Determine the [X, Y] coordinate at the center of the cell enclosing the given text.  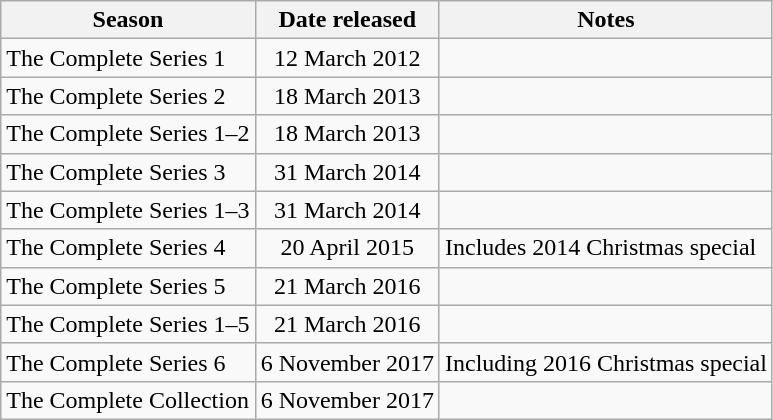
The Complete Series 2 [128, 96]
The Complete Series 3 [128, 172]
The Complete Series 1–2 [128, 134]
12 March 2012 [347, 58]
The Complete Series 6 [128, 362]
Includes 2014 Christmas special [606, 248]
Including 2016 Christmas special [606, 362]
The Complete Series 1–3 [128, 210]
The Complete Series 1–5 [128, 324]
Notes [606, 20]
The Complete Collection [128, 400]
Date released [347, 20]
The Complete Series 4 [128, 248]
The Complete Series 5 [128, 286]
Season [128, 20]
20 April 2015 [347, 248]
The Complete Series 1 [128, 58]
